From the cell containing the given text, extract its center point as [x, y] coordinate. 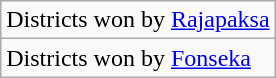
Districts won by Fonseka [138, 58]
Districts won by Rajapaksa [138, 20]
